Pinpoint the cell where the given text exists, returning its [X, Y] midpoint coordinate. 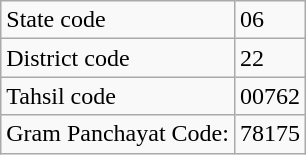
Gram Panchayat Code: [118, 134]
District code [118, 58]
00762 [270, 96]
State code [118, 20]
06 [270, 20]
Tahsil code [118, 96]
22 [270, 58]
78175 [270, 134]
